Determine the [X, Y] coordinate at the center of the cell enclosing the given text.  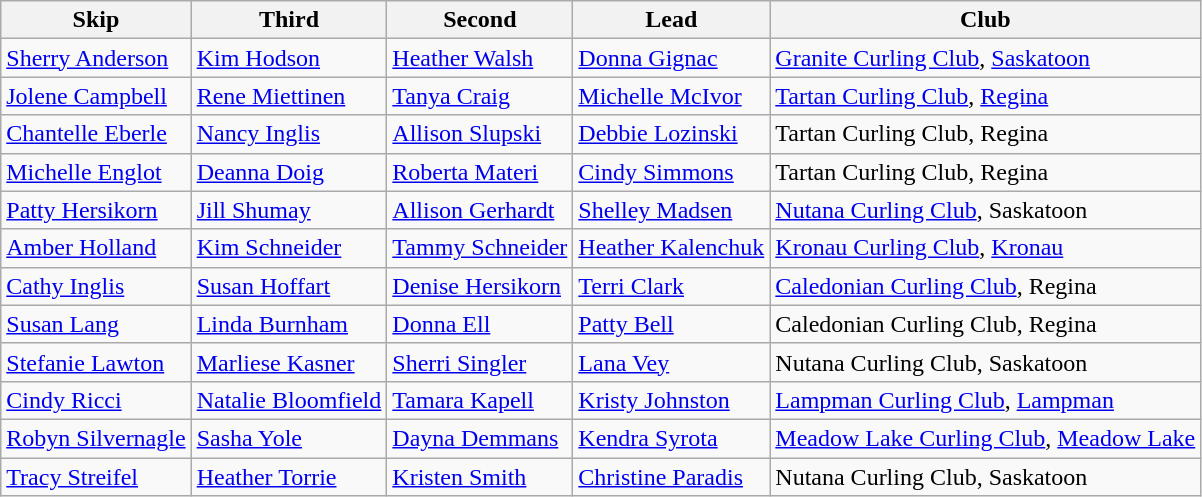
Patty Bell [672, 324]
Nancy Inglis [289, 134]
Patty Hersikorn [96, 210]
Kristy Johnston [672, 400]
Cindy Ricci [96, 400]
Lead [672, 20]
Cindy Simmons [672, 172]
Lana Vey [672, 362]
Debbie Lozinski [672, 134]
Deanna Doig [289, 172]
Christine Paradis [672, 477]
Natalie Bloomfield [289, 400]
Terri Clark [672, 286]
Kim Hodson [289, 58]
Club [986, 20]
Third [289, 20]
Rene Miettinen [289, 96]
Tammy Schneider [480, 248]
Granite Curling Club, Saskatoon [986, 58]
Denise Hersikorn [480, 286]
Sherri Singler [480, 362]
Meadow Lake Curling Club, Meadow Lake [986, 438]
Kristen Smith [480, 477]
Shelley Madsen [672, 210]
Second [480, 20]
Marliese Kasner [289, 362]
Donna Ell [480, 324]
Susan Hoffart [289, 286]
Amber Holland [96, 248]
Chantelle Eberle [96, 134]
Donna Gignac [672, 58]
Susan Lang [96, 324]
Skip [96, 20]
Allison Slupski [480, 134]
Heather Torrie [289, 477]
Michelle McIvor [672, 96]
Dayna Demmans [480, 438]
Jill Shumay [289, 210]
Tanya Craig [480, 96]
Roberta Materi [480, 172]
Kim Schneider [289, 248]
Cathy Inglis [96, 286]
Tracy Streifel [96, 477]
Stefanie Lawton [96, 362]
Jolene Campbell [96, 96]
Heather Walsh [480, 58]
Heather Kalenchuk [672, 248]
Sasha Yole [289, 438]
Kronau Curling Club, Kronau [986, 248]
Sherry Anderson [96, 58]
Tamara Kapell [480, 400]
Kendra Syrota [672, 438]
Allison Gerhardt [480, 210]
Linda Burnham [289, 324]
Robyn Silvernagle [96, 438]
Lampman Curling Club, Lampman [986, 400]
Michelle Englot [96, 172]
